Identify which cell holds the provided text, then report its [X, Y] central coordinate. 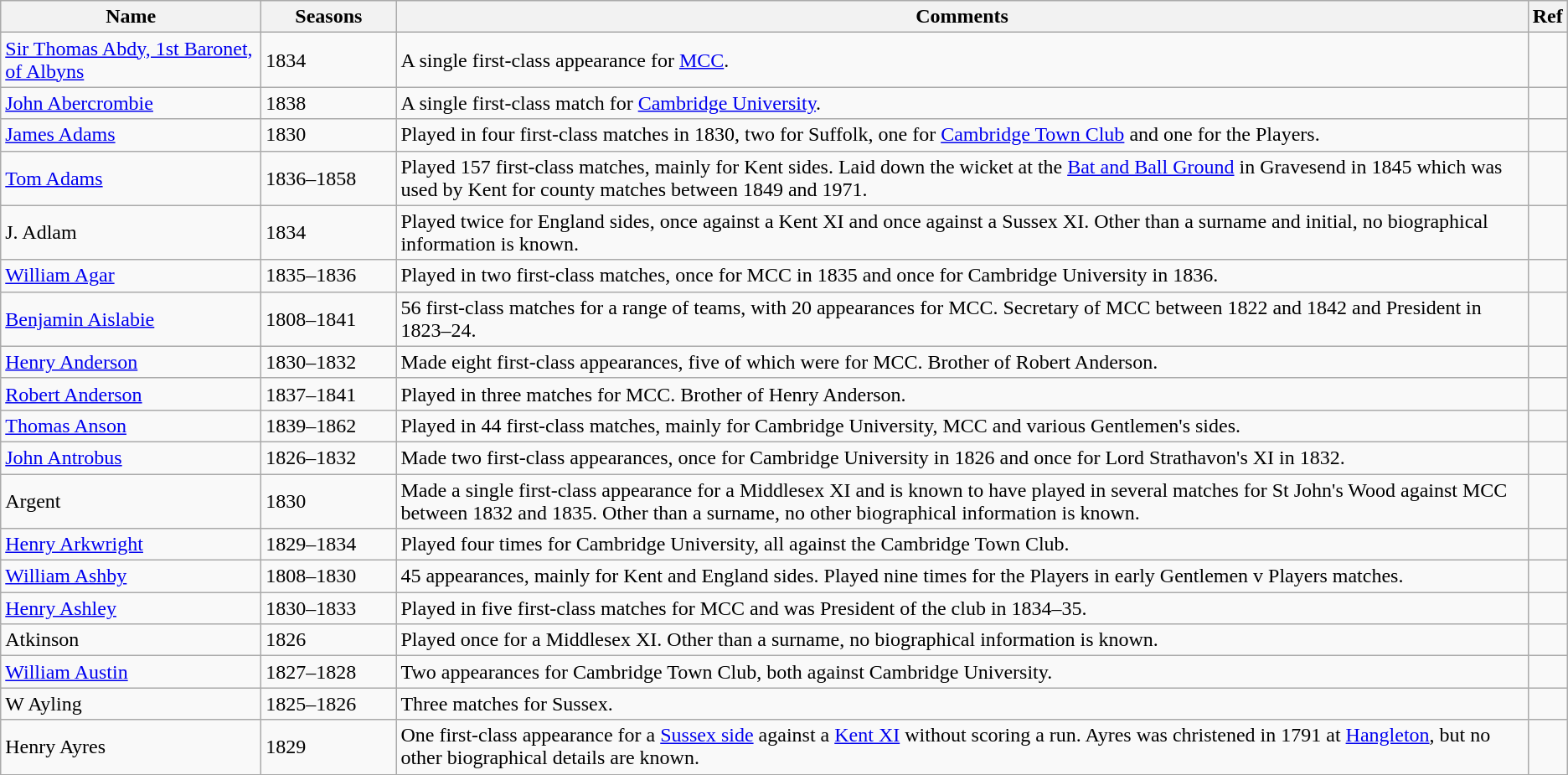
1830–1832 [328, 362]
Three matches for Sussex. [962, 704]
Atkinson [131, 640]
William Austin [131, 672]
John Antrobus [131, 457]
1808–1841 [328, 318]
Played in two first-class matches, once for MCC in 1835 and once for Cambridge University in 1836. [962, 276]
James Adams [131, 135]
1827–1828 [328, 672]
1839–1862 [328, 426]
Sir Thomas Abdy, 1st Baronet, of Albyns [131, 60]
Played in four first-class matches in 1830, two for Suffolk, one for Cambridge Town Club and one for the Players. [962, 135]
Played in three matches for MCC. Brother of Henry Anderson. [962, 394]
1829–1834 [328, 545]
A single first-class match for Cambridge University. [962, 103]
William Agar [131, 276]
Henry Ayres [131, 747]
Played in five first-class matches for MCC and was President of the club in 1834–35. [962, 608]
1837–1841 [328, 394]
Made two first-class appearances, once for Cambridge University in 1826 and once for Lord Strathavon's XI in 1832. [962, 457]
45 appearances, mainly for Kent and England sides. Played nine times for the Players in early Gentlemen v Players matches. [962, 576]
Henry Arkwright [131, 545]
1836–1858 [328, 178]
1826 [328, 640]
1825–1826 [328, 704]
W Ayling [131, 704]
Benjamin Aislabie [131, 318]
Tom Adams [131, 178]
Robert Anderson [131, 394]
Played four times for Cambridge University, all against the Cambridge Town Club. [962, 545]
John Abercrombie [131, 103]
Comments [962, 17]
Played in 44 first-class matches, mainly for Cambridge University, MCC and various Gentlemen's sides. [962, 426]
1830–1833 [328, 608]
Name [131, 17]
1838 [328, 103]
1808–1830 [328, 576]
56 first-class matches for a range of teams, with 20 appearances for MCC. Secretary of MCC between 1822 and 1842 and President in 1823–24. [962, 318]
Two appearances for Cambridge Town Club, both against Cambridge University. [962, 672]
William Ashby [131, 576]
Seasons [328, 17]
1826–1832 [328, 457]
1835–1836 [328, 276]
Henry Ashley [131, 608]
Ref [1548, 17]
J. Adlam [131, 233]
Henry Anderson [131, 362]
Made eight first-class appearances, five of which were for MCC. Brother of Robert Anderson. [962, 362]
Thomas Anson [131, 426]
Argent [131, 501]
1829 [328, 747]
Played once for a Middlesex XI. Other than a surname, no biographical information is known. [962, 640]
A single first-class appearance for MCC. [962, 60]
